Return the [x, y] coordinate for the center point of the cell that contains the specified text.  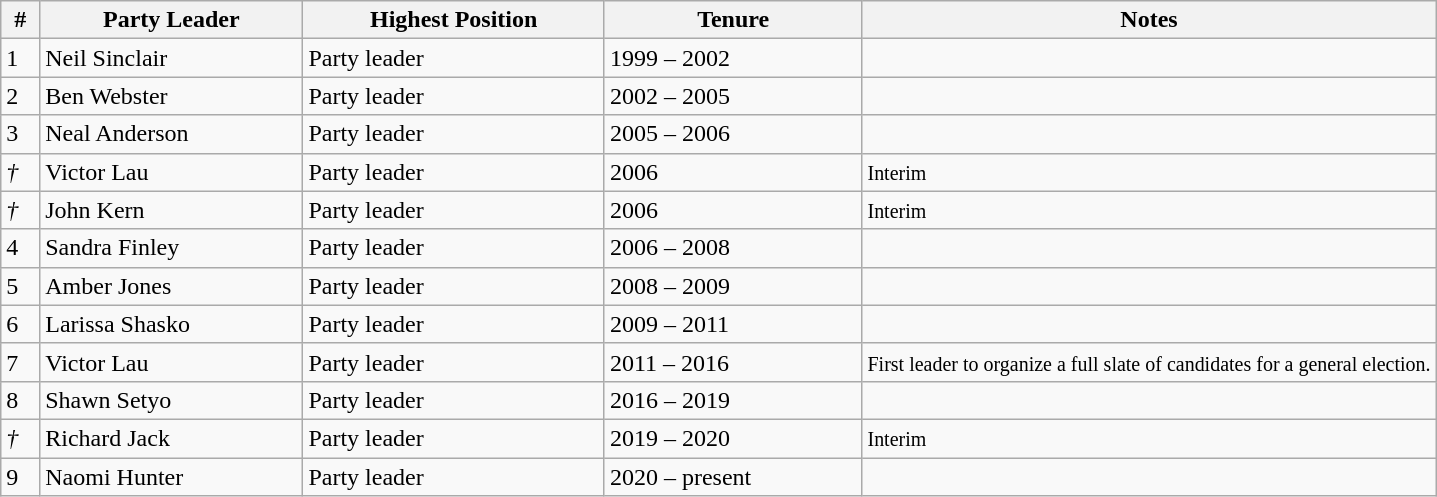
Highest Position [454, 20]
Richard Jack [172, 438]
2019 – 2020 [733, 438]
2006 – 2008 [733, 248]
2008 – 2009 [733, 286]
Naomi Hunter [172, 477]
7 [20, 362]
# [20, 20]
2020 – present [733, 477]
First leader to organize a full slate of candidates for a general election. [1149, 362]
Neal Anderson [172, 134]
Party Leader [172, 20]
Sandra Finley [172, 248]
Ben Webster [172, 96]
2016 – 2019 [733, 400]
Tenure [733, 20]
2 [20, 96]
4 [20, 248]
2011 – 2016 [733, 362]
5 [20, 286]
2009 – 2011 [733, 324]
6 [20, 324]
Amber Jones [172, 286]
Notes [1149, 20]
8 [20, 400]
John Kern [172, 210]
Shawn Setyo [172, 400]
3 [20, 134]
1 [20, 58]
2005 – 2006 [733, 134]
2002 – 2005 [733, 96]
1999 – 2002 [733, 58]
Larissa Shasko [172, 324]
Neil Sinclair [172, 58]
9 [20, 477]
